From the cell containing the given text, extract its center point as [X, Y] coordinate. 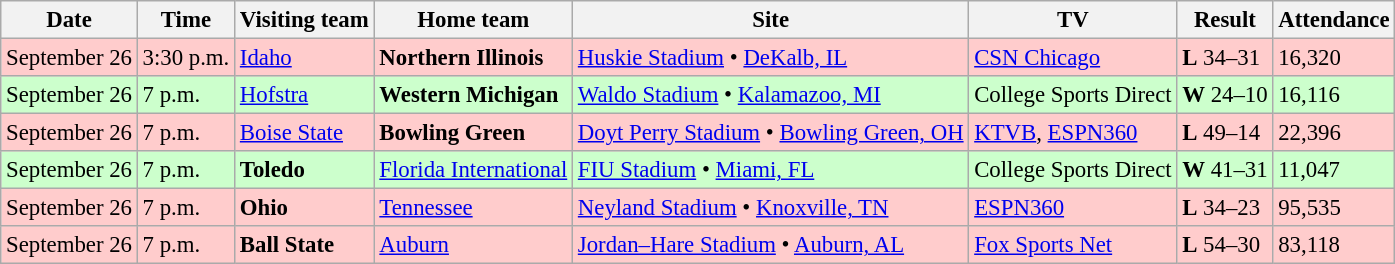
Toledo [304, 170]
Bowling Green [473, 133]
Tennessee [473, 208]
Waldo Stadium • Kalamazoo, MI [771, 95]
Boise State [304, 133]
83,118 [1334, 245]
11,047 [1334, 170]
95,535 [1334, 208]
Home team [473, 20]
KTVB, ESPN360 [1073, 133]
ESPN360 [1073, 208]
Doyt Perry Stadium • Bowling Green, OH [771, 133]
Attendance [1334, 20]
Site [771, 20]
16,116 [1334, 95]
Florida International [473, 170]
Fox Sports Net [1073, 245]
Hofstra [304, 95]
3:30 p.m. [186, 58]
Huskie Stadium • DeKalb, IL [771, 58]
Western Michigan [473, 95]
CSN Chicago [1073, 58]
L 34–31 [1225, 58]
L 54–30 [1225, 245]
W 24–10 [1225, 95]
W 41–31 [1225, 170]
Neyland Stadium • Knoxville, TN [771, 208]
16,320 [1334, 58]
Result [1225, 20]
Northern Illinois [473, 58]
FIU Stadium • Miami, FL [771, 170]
L 34–23 [1225, 208]
Visiting team [304, 20]
Ball State [304, 245]
Idaho [304, 58]
Time [186, 20]
L 49–14 [1225, 133]
22,396 [1334, 133]
Jordan–Hare Stadium • Auburn, AL [771, 245]
Ohio [304, 208]
TV [1073, 20]
Date [69, 20]
Auburn [473, 245]
